Identify which cell holds the provided text, then report its [X, Y] central coordinate. 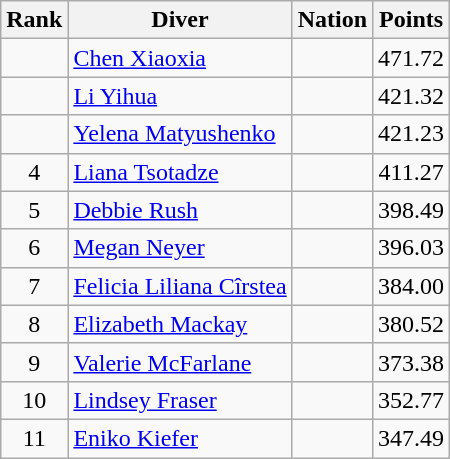
347.49 [412, 438]
Megan Neyer [180, 248]
Diver [180, 20]
4 [34, 172]
Rank [34, 20]
Felicia Liliana Cîrstea [180, 286]
396.03 [412, 248]
5 [34, 210]
9 [34, 362]
380.52 [412, 324]
Yelena Matyushenko [180, 134]
7 [34, 286]
Elizabeth Mackay [180, 324]
10 [34, 400]
373.38 [412, 362]
Valerie McFarlane [180, 362]
Lindsey Fraser [180, 400]
411.27 [412, 172]
Liana Tsotadze [180, 172]
Chen Xiaoxia [180, 58]
11 [34, 438]
421.23 [412, 134]
6 [34, 248]
Li Yihua [180, 96]
8 [34, 324]
Eniko Kiefer [180, 438]
421.32 [412, 96]
Debbie Rush [180, 210]
471.72 [412, 58]
Nation [332, 20]
Points [412, 20]
398.49 [412, 210]
384.00 [412, 286]
352.77 [412, 400]
